Return [x, y] of the center of cell containing provided text 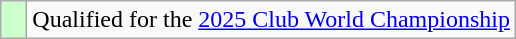
Qualified for the 2025 Club World Championship [272, 20]
